From the cell containing the given text, extract its center point as (x, y) coordinate. 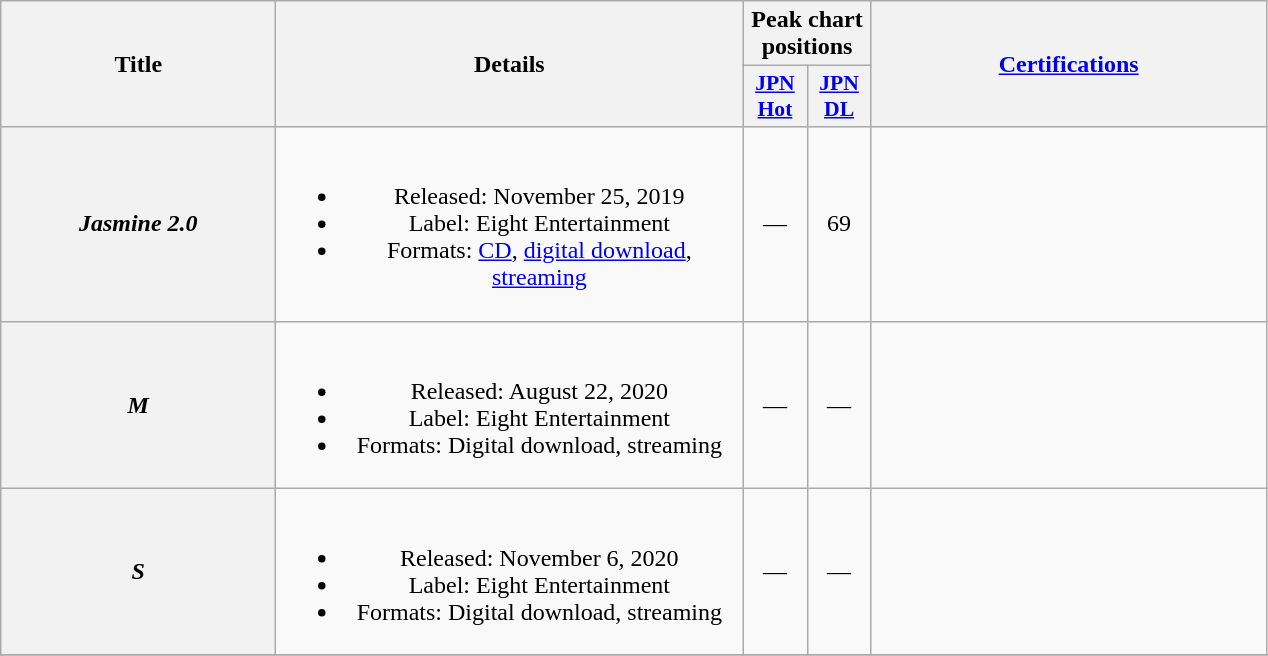
Jasmine 2.0 (138, 224)
S (138, 572)
M (138, 404)
Title (138, 64)
Released: August 22, 2020Label: Eight EntertainmentFormats: Digital download, streaming (510, 404)
69 (839, 224)
JPNDL (839, 96)
Certifications (1068, 64)
JPNHot (775, 96)
Released: November 6, 2020Label: Eight EntertainmentFormats: Digital download, streaming (510, 572)
Details (510, 64)
Released: November 25, 2019Label: Eight EntertainmentFormats: CD, digital download, streaming (510, 224)
Peak chart positions (807, 34)
